Capture the cell that displays the provided text and extract its [X, Y] central coordinate. 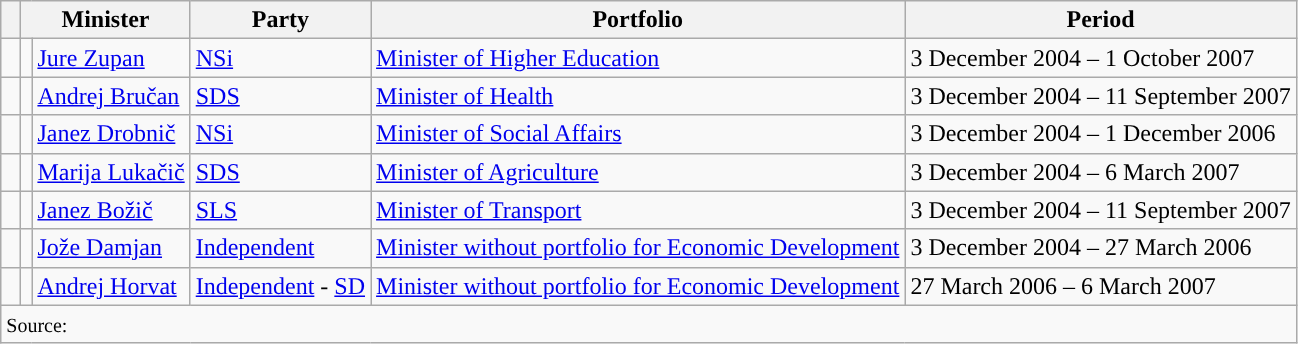
Minister of Transport [638, 210]
3 December 2004 – 27 March 2006 [1100, 248]
Janez Drobnič [111, 134]
3 December 2004 – 1 December 2006 [1100, 134]
Marija Lukačič [111, 172]
Andrej Horvat [111, 286]
Independent - SD [280, 286]
Jože Damjan [111, 248]
Portfolio [638, 20]
Minister of Social Affairs [638, 134]
SLS [280, 210]
3 December 2004 – 1 October 2007 [1100, 58]
Minister of Health [638, 96]
Janez Božič [111, 210]
Minister of Agriculture [638, 172]
Jure Zupan [111, 58]
Period [1100, 20]
Minister of Higher Education [638, 58]
3 December 2004 – 6 March 2007 [1100, 172]
Party [280, 20]
Minister [106, 20]
27 March 2006 – 6 March 2007 [1100, 286]
Source: [649, 324]
Independent [280, 248]
Andrej Bručan [111, 96]
